Extract the [X, Y] coordinate from the center of the cell holding the provided text.  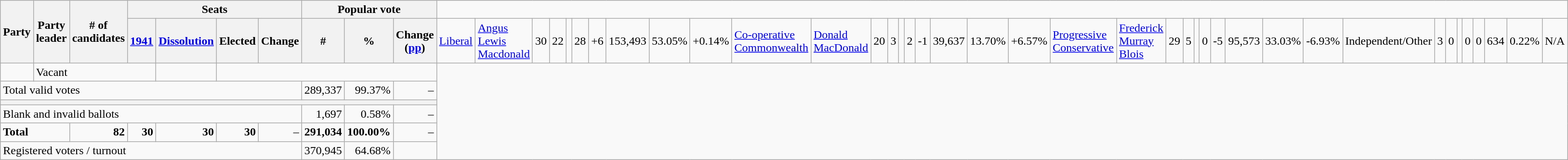
2 [909, 41]
0.22% [1524, 41]
Co-operative Commonwealth [771, 41]
Total valid votes [151, 90]
# ofcandidates [98, 32]
29 [1174, 41]
Party [17, 32]
13.70% [988, 41]
39,637 [949, 41]
1,697 [323, 114]
Progressive Conservative [1083, 41]
-1 [923, 41]
Angus Lewis Macdonald [504, 41]
634 [1495, 41]
Blank and invalid ballots [151, 114]
Donald MacDonald [841, 41]
Liberal [456, 41]
33.03% [1283, 41]
% [369, 41]
153,493 [627, 41]
Party leader [51, 32]
53.05% [670, 41]
Total [35, 132]
-6.93% [1323, 41]
289,337 [323, 90]
Frederick Murray Blois [1142, 41]
-5 [1218, 41]
Popular vote [369, 10]
Seats [215, 10]
5 [1189, 41]
1941 [142, 41]
+0.14% [711, 41]
# [323, 41]
20 [880, 41]
99.37% [369, 90]
Independent/Other [1388, 41]
Change (pp) [415, 41]
370,945 [323, 150]
28 [580, 41]
+6.57% [1029, 41]
291,034 [323, 132]
82 [98, 132]
100.00% [369, 132]
64.68% [369, 150]
95,573 [1244, 41]
Change [280, 41]
Elected [237, 41]
22 [558, 41]
N/A [1555, 41]
Registered voters / turnout [151, 150]
Vacant [94, 72]
+6 [597, 41]
Dissolution [186, 41]
0.58% [369, 114]
